Return the (x, y) coordinate for the center point of the cell that contains the specified text.  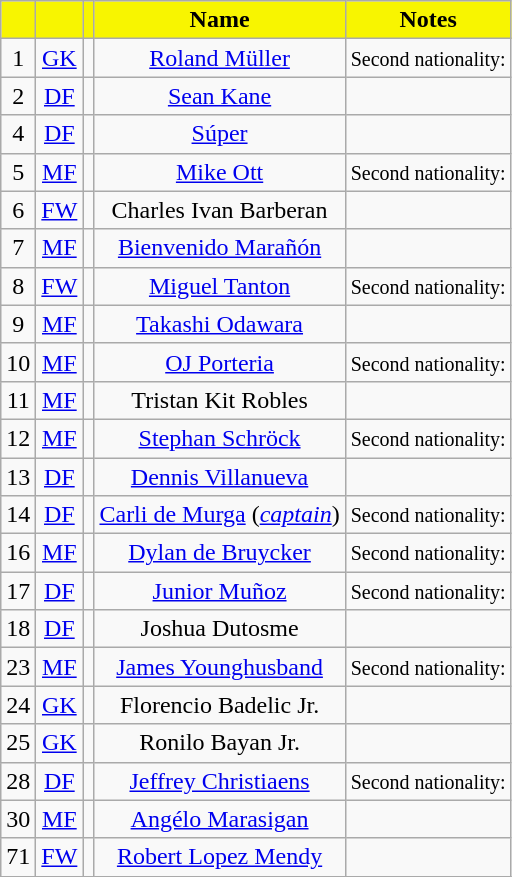
Charles Ivan Barberan (220, 210)
12 (18, 438)
Tristan Kit Robles (220, 400)
Robert Lopez Mendy (220, 857)
Roland Müller (220, 58)
Angélo Marasigan (220, 819)
17 (18, 591)
Sean Kane (220, 96)
Takashi Odawara (220, 324)
2 (18, 96)
16 (18, 553)
14 (18, 515)
Carli de Murga (captain) (220, 515)
25 (18, 743)
71 (18, 857)
Bienvenido Marañón (220, 248)
1 (18, 58)
Ronilo Bayan Jr. (220, 743)
24 (18, 705)
Mike Ott (220, 172)
Stephan Schröck (220, 438)
Notes (428, 20)
Joshua Dutosme (220, 629)
13 (18, 477)
Jeffrey Christiaens (220, 781)
6 (18, 210)
Dennis Villanueva (220, 477)
30 (18, 819)
18 (18, 629)
Name (220, 20)
Junior Muñoz (220, 591)
Súper (220, 134)
Dylan de Bruycker (220, 553)
28 (18, 781)
10 (18, 362)
5 (18, 172)
11 (18, 400)
7 (18, 248)
OJ Porteria (220, 362)
8 (18, 286)
Miguel Tanton (220, 286)
Florencio Badelic Jr. (220, 705)
9 (18, 324)
James Younghusband (220, 667)
4 (18, 134)
23 (18, 667)
